Scan for the cell matching the given text and deliver its (x, y) coordinate at center. 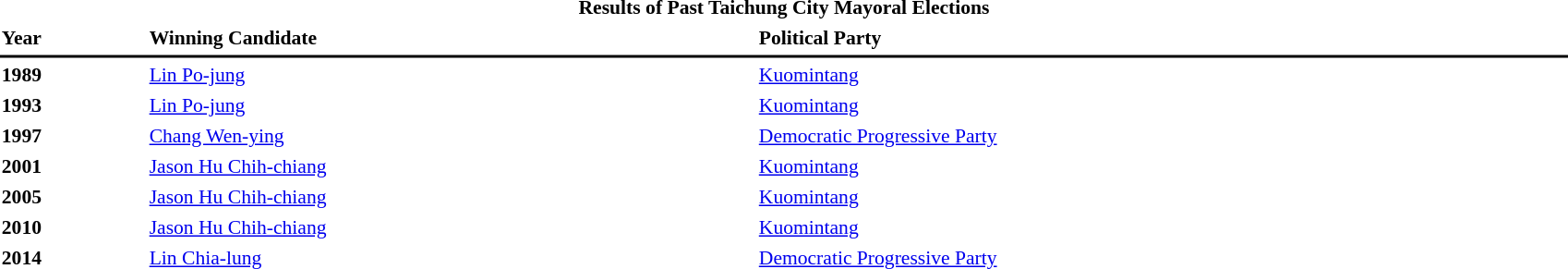
Chang Wen-ying (451, 136)
Year (72, 38)
Winning Candidate (451, 38)
2010 (72, 227)
1989 (72, 75)
1997 (72, 136)
Democratic Progressive Party (1162, 136)
2001 (72, 166)
Political Party (1162, 38)
1993 (72, 105)
2005 (72, 197)
